Detect which cell encompasses the target text, then output its [X, Y] center coordinate. 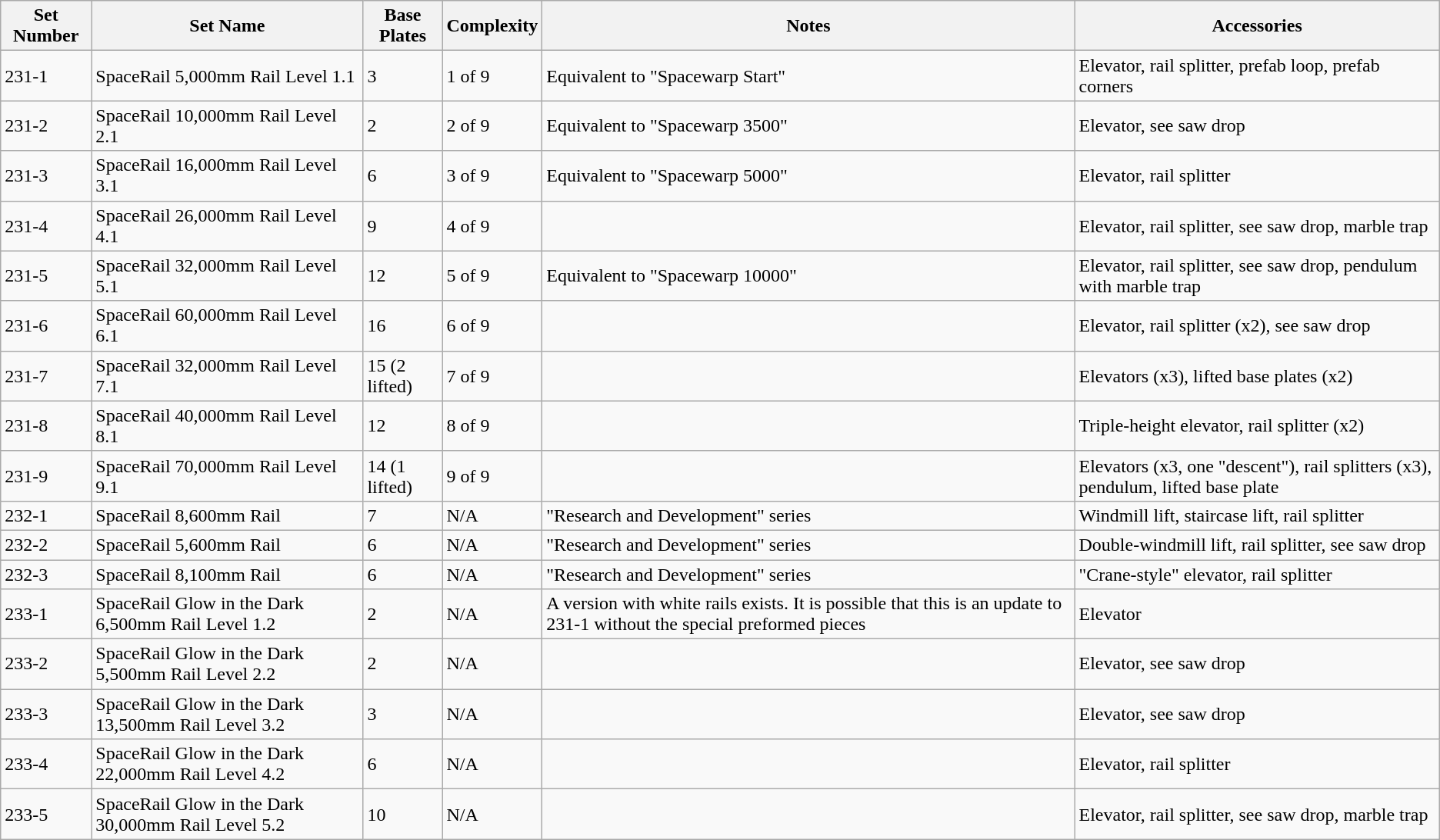
Equivalent to "Spacewarp 5000" [808, 175]
8 of 9 [492, 426]
SpaceRail 40,000mm Rail Level 8.1 [228, 426]
A version with white rails exists. It is possible that this is an update to 231-1 without the special preformed pieces [808, 614]
231-2 [46, 126]
Equivalent to "Spacewarp 3500" [808, 126]
Set Name [228, 26]
SpaceRail 10,000mm Rail Level 2.1 [228, 126]
SpaceRail Glow in the Dark 30,000mm Rail Level 5.2 [228, 814]
SpaceRail 70,000mm Rail Level 9.1 [228, 475]
Base Plates [403, 26]
7 of 9 [492, 375]
7 [403, 515]
SpaceRail Glow in the Dark 6,500mm Rail Level 1.2 [228, 614]
14 (1 lifted) [403, 475]
233-1 [46, 614]
231-9 [46, 475]
SpaceRail 32,000mm Rail Level 7.1 [228, 375]
SpaceRail 32,000mm Rail Level 5.1 [228, 275]
232-1 [46, 515]
Notes [808, 26]
232-3 [46, 575]
Equivalent to "Spacewarp 10000" [808, 275]
233-5 [46, 814]
Elevator, rail splitter (x2), see saw drop [1257, 326]
10 [403, 814]
Set Number [46, 26]
SpaceRail 5,000mm Rail Level 1.1 [228, 75]
233-2 [46, 665]
6 of 9 [492, 326]
Elevator [1257, 614]
4 of 9 [492, 226]
231-1 [46, 75]
1 of 9 [492, 75]
3 of 9 [492, 175]
231-8 [46, 426]
SpaceRail Glow in the Dark 5,500mm Rail Level 2.2 [228, 665]
SpaceRail 8,100mm Rail [228, 575]
Elevators (x3, one "descent"), rail splitters (x3), pendulum, lifted base plate [1257, 475]
Windmill lift, staircase lift, rail splitter [1257, 515]
Accessories [1257, 26]
232-2 [46, 545]
231-6 [46, 326]
SpaceRail 8,600mm Rail [228, 515]
231-4 [46, 226]
Equivalent to "Spacewarp Start" [808, 75]
231-5 [46, 275]
Elevator, rail splitter, prefab loop, prefab corners [1257, 75]
Elevator, rail splitter, see saw drop, pendulum with marble trap [1257, 275]
5 of 9 [492, 275]
"Crane-style" elevator, rail splitter [1257, 575]
Double-windmill lift, rail splitter, see saw drop [1257, 545]
SpaceRail 60,000mm Rail Level 6.1 [228, 326]
233-3 [46, 714]
Triple-height elevator, rail splitter (x2) [1257, 426]
Elevators (x3), lifted base plates (x2) [1257, 375]
SpaceRail 16,000mm Rail Level 3.1 [228, 175]
SpaceRail 5,600mm Rail [228, 545]
SpaceRail 26,000mm Rail Level 4.1 [228, 226]
233-4 [46, 765]
15 (2 lifted) [403, 375]
SpaceRail Glow in the Dark 22,000mm Rail Level 4.2 [228, 765]
16 [403, 326]
231-7 [46, 375]
9 [403, 226]
2 of 9 [492, 126]
231-3 [46, 175]
Complexity [492, 26]
9 of 9 [492, 475]
SpaceRail Glow in the Dark 13,500mm Rail Level 3.2 [228, 714]
